From the cell containing the given text, extract its center point as (X, Y) coordinate. 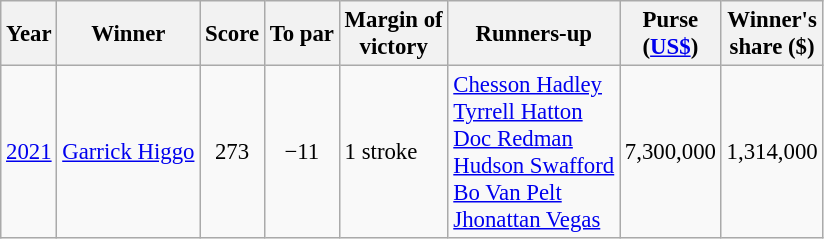
Purse(US$) (671, 34)
1 stroke (394, 152)
1,314,000 (772, 152)
Winner (128, 34)
Winner'sshare ($) (772, 34)
Year (29, 34)
2021 (29, 152)
To par (302, 34)
273 (232, 152)
Score (232, 34)
Runners-up (534, 34)
Chesson Hadley Tyrrell Hatton Doc Redman Hudson Swafford Bo Van Pelt Jhonattan Vegas (534, 152)
Margin ofvictory (394, 34)
7,300,000 (671, 152)
Garrick Higgo (128, 152)
−11 (302, 152)
